Provide the [X, Y] coordinate of the cell's center where the given text is located.  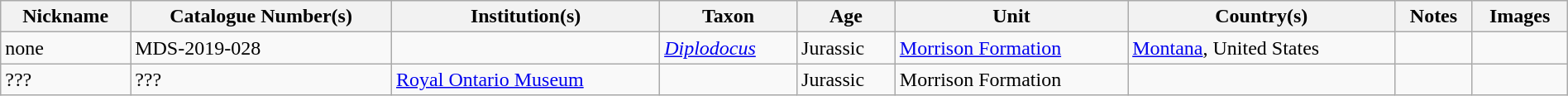
Taxon [729, 17]
Age [847, 17]
Catalogue Number(s) [261, 17]
Notes [1434, 17]
MDS-2019-028 [261, 48]
Country(s) [1262, 17]
Nickname [66, 17]
none [66, 48]
Institution(s) [526, 17]
Unit [1011, 17]
Montana, United States [1262, 48]
Royal Ontario Museum [526, 79]
Diplodocus [729, 48]
Images [1520, 17]
